Scan for the cell matching the given text and deliver its (x, y) coordinate at center. 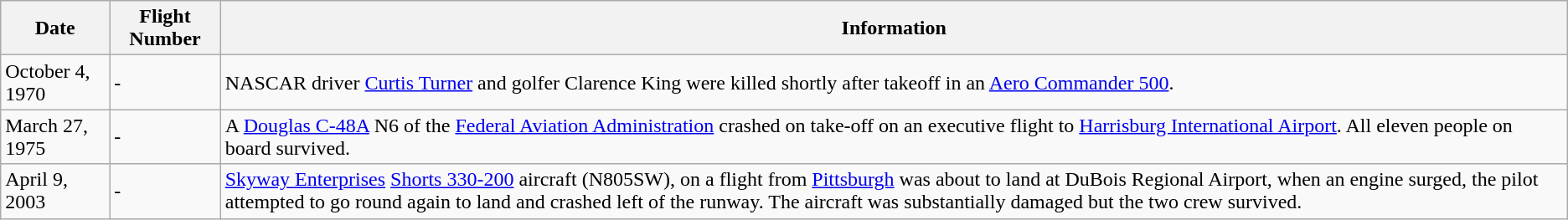
NASCAR driver Curtis Turner and golfer Clarence King were killed shortly after takeoff in an Aero Commander 500. (894, 82)
October 4, 1970 (55, 82)
March 27, 1975 (55, 137)
Information (894, 28)
April 9, 2003 (55, 191)
Date (55, 28)
Flight Number (165, 28)
